Determine the [x, y] coordinate at the center of the cell enclosing the given text.  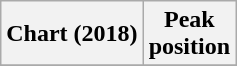
Peakposition [189, 34]
Chart (2018) [72, 34]
